Capture the cell that displays the provided text and extract its [x, y] central coordinate. 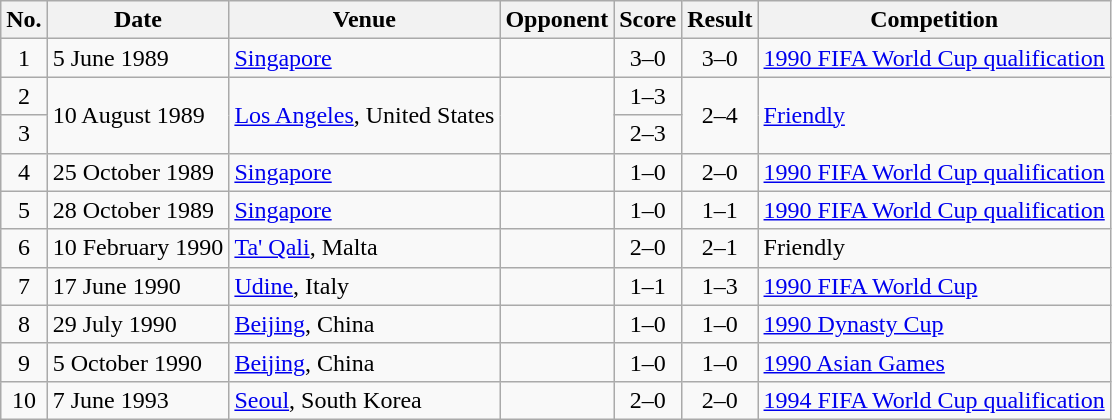
Seoul, South Korea [364, 400]
5 [24, 210]
2–4 [720, 115]
2–1 [720, 248]
10 February 1990 [138, 248]
2 [24, 96]
28 October 1989 [138, 210]
Los Angeles, United States [364, 115]
7 [24, 286]
4 [24, 172]
17 June 1990 [138, 286]
8 [24, 324]
3 [24, 134]
1990 FIFA World Cup [934, 286]
5 June 1989 [138, 58]
29 July 1990 [138, 324]
1990 Dynasty Cup [934, 324]
25 October 1989 [138, 172]
Opponent [557, 20]
Ta' Qali, Malta [364, 248]
10 August 1989 [138, 115]
2–3 [648, 134]
No. [24, 20]
9 [24, 362]
1990 Asian Games [934, 362]
Result [720, 20]
1994 FIFA World Cup qualification [934, 400]
7 June 1993 [138, 400]
6 [24, 248]
Date [138, 20]
Score [648, 20]
Competition [934, 20]
Venue [364, 20]
5 October 1990 [138, 362]
Udine, Italy [364, 286]
10 [24, 400]
1 [24, 58]
